Capture the cell that displays the provided text and extract its (X, Y) central coordinate. 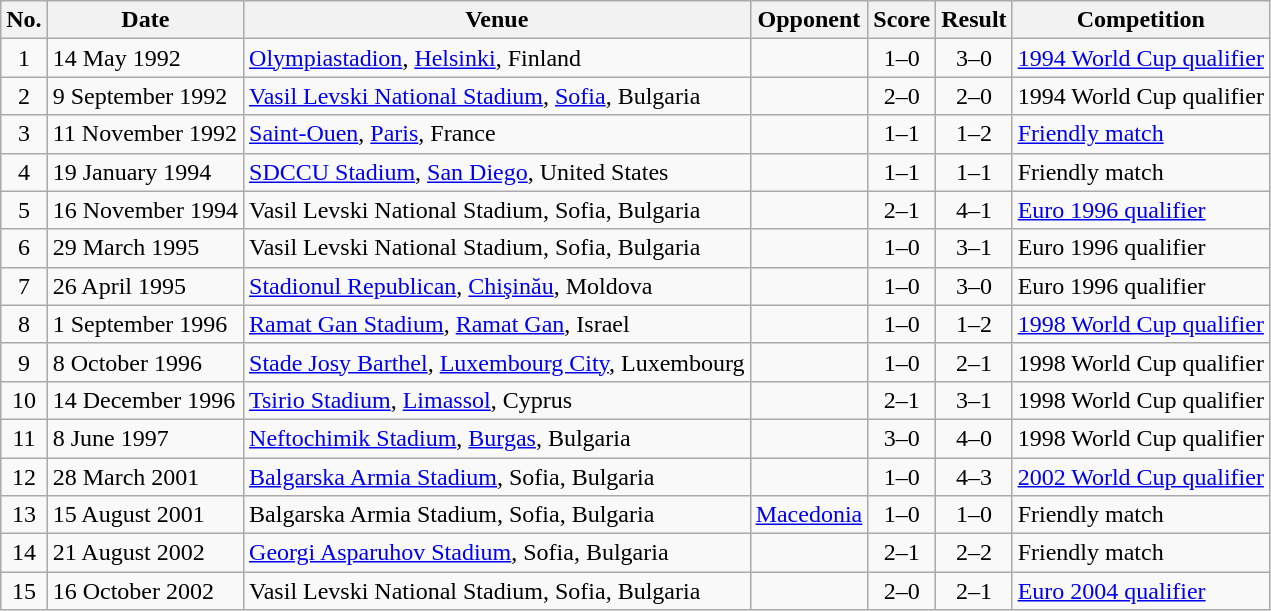
5 (24, 210)
11 (24, 438)
6 (24, 248)
14 May 1992 (145, 58)
Score (902, 20)
No. (24, 20)
Date (145, 20)
12 (24, 477)
8 June 1997 (145, 438)
7 (24, 286)
21 August 2002 (145, 553)
Ramat Gan Stadium, Ramat Gan, Israel (498, 324)
9 September 1992 (145, 96)
Tsirio Stadium, Limassol, Cyprus (498, 400)
15 August 2001 (145, 515)
1 September 1996 (145, 324)
Venue (498, 20)
Result (974, 20)
Stadionul Republican, Chişinău, Moldova (498, 286)
4–0 (974, 438)
13 (24, 515)
4–1 (974, 210)
16 November 1994 (145, 210)
19 January 1994 (145, 172)
SDCCU Stadium, San Diego, United States (498, 172)
1 (24, 58)
16 October 2002 (145, 591)
Euro 2004 qualifier (1140, 591)
29 March 1995 (145, 248)
8 October 1996 (145, 362)
14 December 1996 (145, 400)
Competition (1140, 20)
Macedonia (809, 515)
4 (24, 172)
3 (24, 134)
2 (24, 96)
Georgi Asparuhov Stadium, Sofia, Bulgaria (498, 553)
9 (24, 362)
8 (24, 324)
Stade Josy Barthel, Luxembourg City, Luxembourg (498, 362)
11 November 1992 (145, 134)
26 April 1995 (145, 286)
Neftochimik Stadium, Burgas, Bulgaria (498, 438)
15 (24, 591)
14 (24, 553)
2–2 (974, 553)
Opponent (809, 20)
28 March 2001 (145, 477)
Saint-Ouen, Paris, France (498, 134)
2002 World Cup qualifier (1140, 477)
10 (24, 400)
Olympiastadion, Helsinki, Finland (498, 58)
4–3 (974, 477)
